Capture the cell that displays the provided text and extract its [x, y] central coordinate. 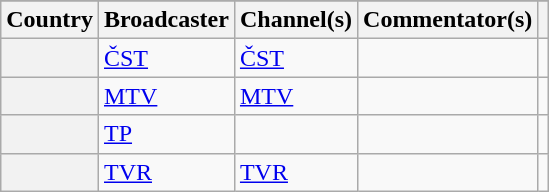
TP [166, 134]
Broadcaster [166, 20]
Channel(s) [296, 20]
Country [50, 20]
Commentator(s) [448, 20]
